Determine the (X, Y) coordinate at the center of the cell enclosing the given text.  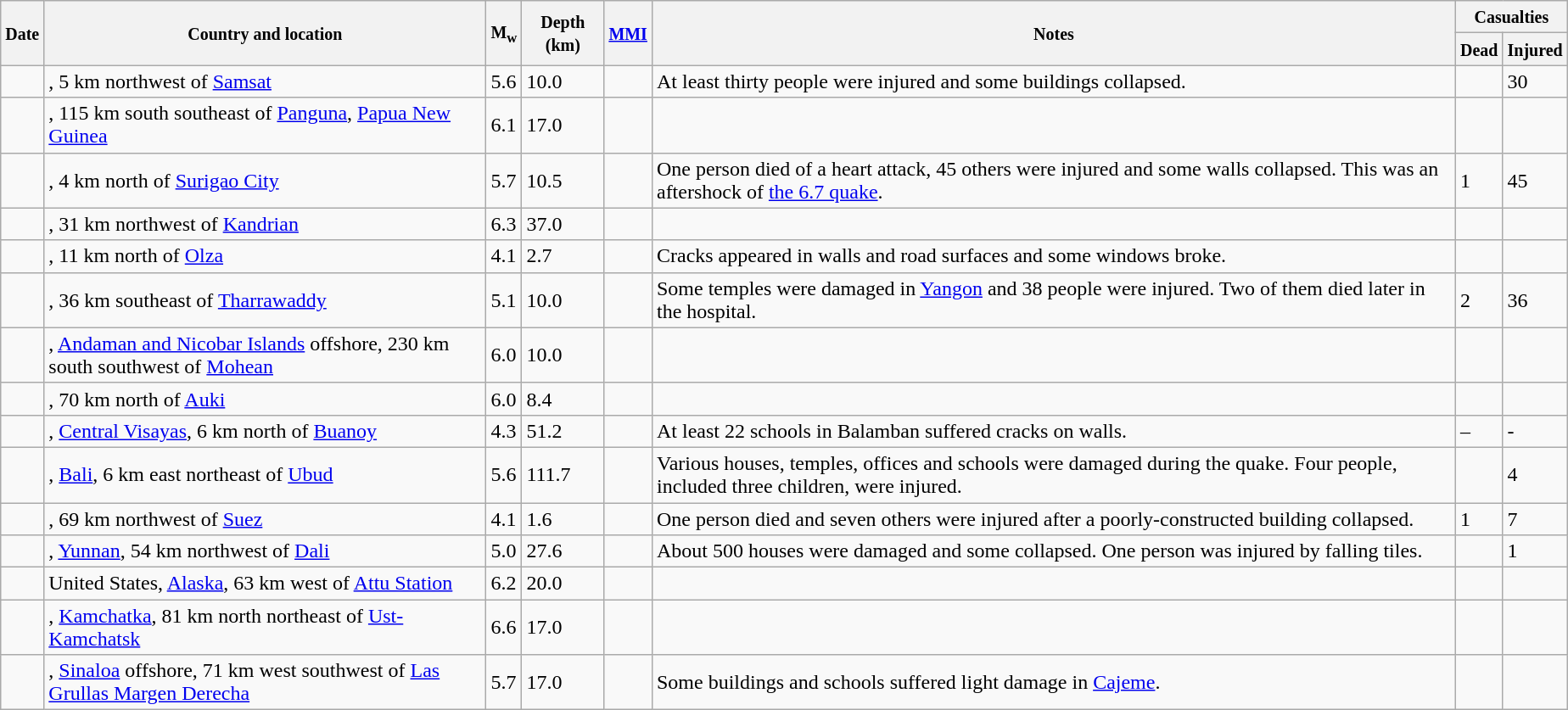
, 69 km northwest of Suez (265, 518)
– (1479, 431)
At least 22 schools in Balamban suffered cracks on walls. (1054, 431)
Mw (504, 33)
Various houses, temples, offices and schools were damaged during the quake. Four people, included three children, were injured. (1054, 475)
, Yunnan, 54 km northwest of Dali (265, 551)
, 36 km southeast of Tharrawaddy (265, 300)
Date (22, 33)
At least thirty people were injured and some buildings collapsed. (1054, 81)
6.1 (504, 126)
- (1535, 431)
, Bali, 6 km east northeast of Ubud (265, 475)
5.0 (504, 551)
10.5 (563, 180)
, 11 km north of Olza (265, 256)
7 (1535, 518)
8.4 (563, 399)
One person died and seven others were injured after a poorly-constructed building collapsed. (1054, 518)
Injured (1535, 49)
20.0 (563, 584)
Casualties (1511, 17)
One person died of a heart attack, 45 others were injured and some walls collapsed. This was an aftershock of the 6.7 quake. (1054, 180)
37.0 (563, 224)
, Central Visayas, 6 km north of Buanoy (265, 431)
2 (1479, 300)
Dead (1479, 49)
51.2 (563, 431)
6.3 (504, 224)
, 31 km northwest of Kandrian (265, 224)
2.7 (563, 256)
Country and location (265, 33)
MMI (628, 33)
1.6 (563, 518)
, 4 km north of Surigao City (265, 180)
36 (1535, 300)
6.6 (504, 628)
About 500 houses were damaged and some collapsed. One person was injured by falling tiles. (1054, 551)
4 (1535, 475)
45 (1535, 180)
Some temples were damaged in Yangon and 38 people were injured. Two of them died later in the hospital. (1054, 300)
Cracks appeared in walls and road surfaces and some windows broke. (1054, 256)
111.7 (563, 475)
, Andaman and Nicobar Islands offshore, 230 km south southwest of Mohean (265, 355)
Depth (km) (563, 33)
, 70 km north of Auki (265, 399)
27.6 (563, 551)
United States, Alaska, 63 km west of Attu Station (265, 584)
5.1 (504, 300)
, 5 km northwest of Samsat (265, 81)
4.3 (504, 431)
Some buildings and schools suffered light damage in Cajeme. (1054, 682)
6.2 (504, 584)
, Kamchatka, 81 km north northeast of Ust-Kamchatsk (265, 628)
, Sinaloa offshore, 71 km west southwest of Las Grullas Margen Derecha (265, 682)
30 (1535, 81)
, 115 km south southeast of Panguna, Papua New Guinea (265, 126)
Notes (1054, 33)
